For the text-containing cell, return its midpoint in [x, y] coordinate format. 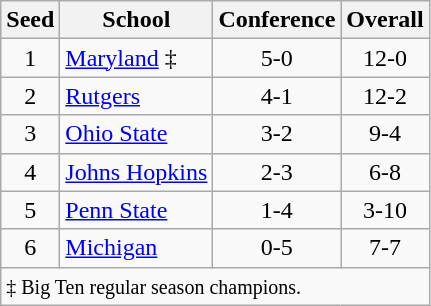
3-10 [385, 210]
9-4 [385, 134]
12-2 [385, 96]
‡ Big Ten regular season champions. [215, 286]
Michigan [136, 248]
Overall [385, 20]
1-4 [277, 210]
1 [30, 58]
0-5 [277, 248]
School [136, 20]
2-3 [277, 172]
Seed [30, 20]
5-0 [277, 58]
Johns Hopkins [136, 172]
3-2 [277, 134]
Ohio State [136, 134]
7-7 [385, 248]
6 [30, 248]
Penn State [136, 210]
6-8 [385, 172]
4-1 [277, 96]
4 [30, 172]
3 [30, 134]
12-0 [385, 58]
Rutgers [136, 96]
2 [30, 96]
Maryland ‡ [136, 58]
Conference [277, 20]
5 [30, 210]
